Identify which cell holds the provided text, then report its (X, Y) central coordinate. 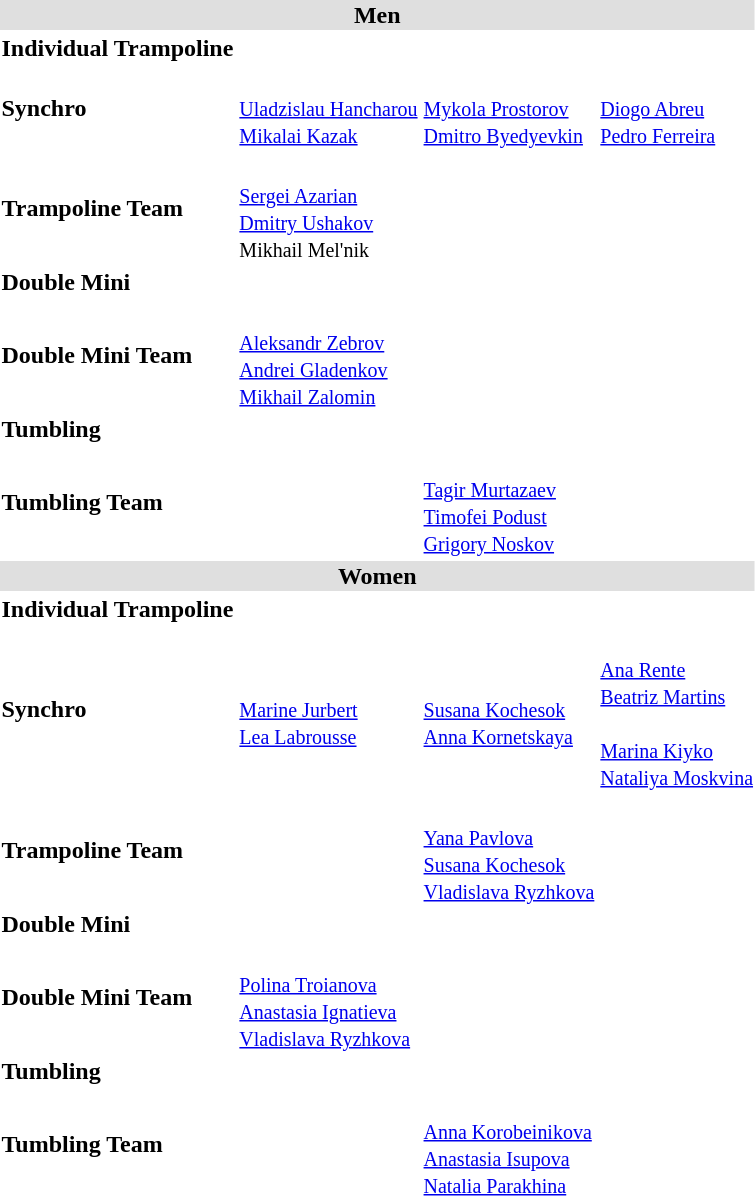
Men (378, 15)
Tumbling Team (118, 502)
Women (378, 576)
Aleksandr ZebrovAndrei GladenkovMikhail Zalomin (328, 356)
Mykola ProstorovDmitro Byedyevkin (509, 108)
Sergei AzarianDmitry Ushakov Mikhail Mel'nik (328, 208)
Ana RenteBeatriz MartinsMarina KiykoNataliya Moskvina (677, 710)
Diogo AbreuPedro Ferreira (677, 108)
Yana PavlovaSusana Kochesok Vladislava Ryzhkova (509, 850)
Susana KochesokAnna Kornetskaya (509, 710)
Marine JurbertLea Labrousse (328, 710)
Tagir MurtazaevTimofei Podust Grigory Noskov (509, 502)
Uladzislau HancharouMikalai Kazak (328, 108)
Polina TroianovaAnastasia Ignatieva Vladislava Ryzhkova (328, 998)
